Scan for the cell matching the given text and deliver its [X, Y] coordinate at center. 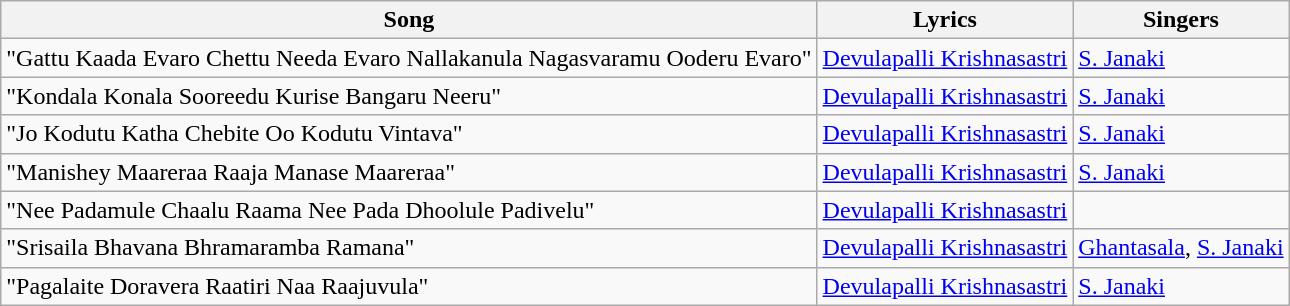
Song [409, 20]
"Pagalaite Doravera Raatiri Naa Raajuvula" [409, 286]
"Nee Padamule Chaalu Raama Nee Pada Dhoolule Padivelu" [409, 210]
Singers [1181, 20]
Lyrics [945, 20]
"Manishey Maareraa Raaja Manase Maareraa" [409, 172]
"Srisaila Bhavana Bhramaramba Ramana" [409, 248]
"Jo Kodutu Katha Chebite Oo Kodutu Vintava" [409, 134]
Ghantasala, S. Janaki [1181, 248]
"Kondala Konala Sooreedu Kurise Bangaru Neeru" [409, 96]
"Gattu Kaada Evaro Chettu Needa Evaro Nallakanula Nagasvaramu Ooderu Evaro" [409, 58]
